Search for the cell housing the specified text and yield its (X, Y) center coordinate. 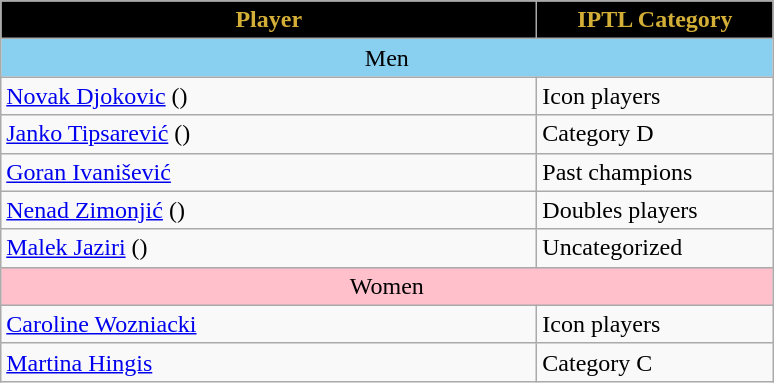
IPTL Category (655, 20)
Caroline Wozniacki (269, 324)
Men (387, 58)
Past champions (655, 172)
Martina Hingis (269, 362)
Novak Djokovic () (269, 96)
Nenad Zimonjić () (269, 210)
Category D (655, 134)
Malek Jaziri () (269, 248)
Janko Tipsarević () (269, 134)
Women (387, 286)
Doubles players (655, 210)
Goran Ivanišević (269, 172)
Player (269, 20)
Category C (655, 362)
Uncategorized (655, 248)
